For the text-containing cell, return its midpoint in [x, y] coordinate format. 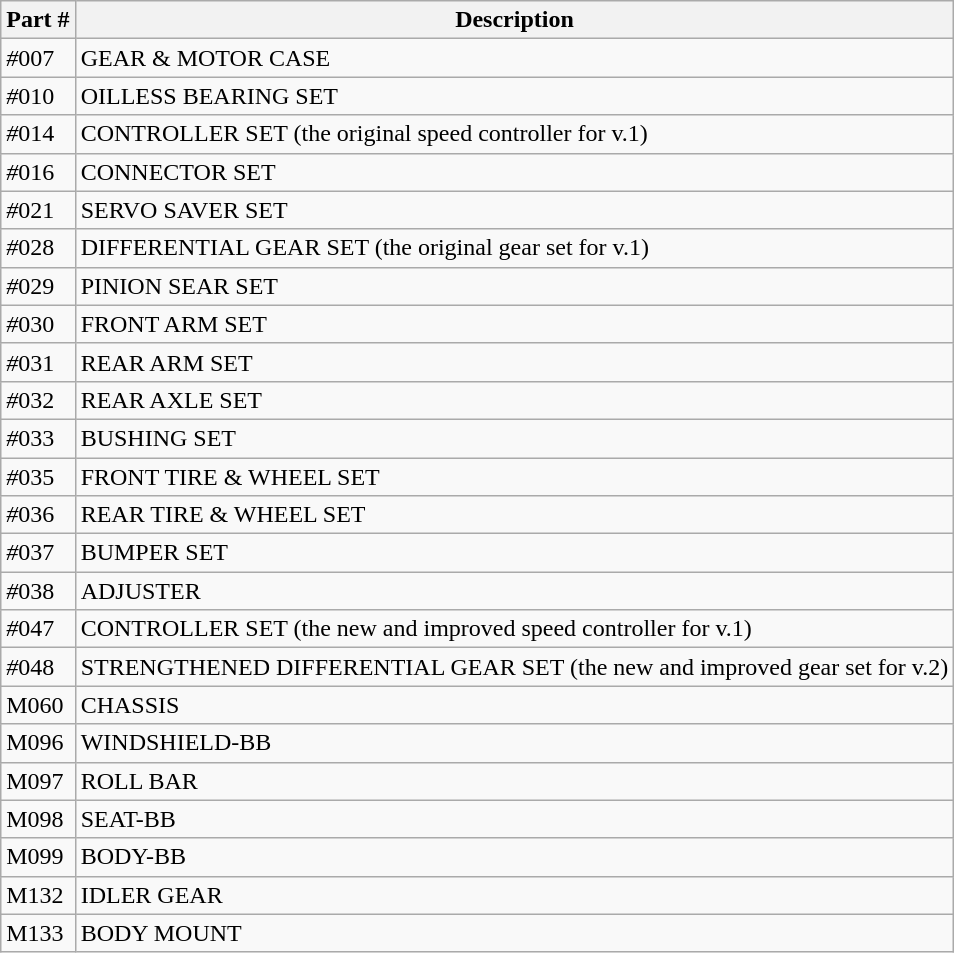
#014 [38, 134]
Description [514, 20]
SEAT-BB [514, 819]
REAR ARM SET [514, 362]
BUSHING SET [514, 438]
#030 [38, 324]
#007 [38, 58]
CONTROLLER SET (the new and improved speed controller for v.1) [514, 629]
M133 [38, 933]
#047 [38, 629]
#036 [38, 515]
M132 [38, 895]
CONNECTOR SET [514, 172]
#031 [38, 362]
#037 [38, 553]
#035 [38, 477]
DIFFERENTIAL GEAR SET (the original gear set for v.1) [514, 248]
#016 [38, 172]
CHASSIS [514, 705]
M099 [38, 857]
BODY-BB [514, 857]
FRONT ARM SET [514, 324]
#048 [38, 667]
M098 [38, 819]
STRENGTHENED DIFFERENTIAL GEAR SET (the new and improved gear set for v.2) [514, 667]
M060 [38, 705]
#010 [38, 96]
#028 [38, 248]
WINDSHIELD-BB [514, 743]
FRONT TIRE & WHEEL SET [514, 477]
#021 [38, 210]
M096 [38, 743]
#038 [38, 591]
Part # [38, 20]
IDLER GEAR [514, 895]
GEAR & MOTOR CASE [514, 58]
ROLL BAR [514, 781]
M097 [38, 781]
CONTROLLER SET (the original speed controller for v.1) [514, 134]
BODY MOUNT [514, 933]
#032 [38, 400]
#033 [38, 438]
#029 [38, 286]
OILLESS BEARING SET [514, 96]
REAR TIRE & WHEEL SET [514, 515]
SERVO SAVER SET [514, 210]
PINION SEAR SET [514, 286]
BUMPER SET [514, 553]
ADJUSTER [514, 591]
REAR AXLE SET [514, 400]
